From the cell containing the given text, extract its center point as [x, y] coordinate. 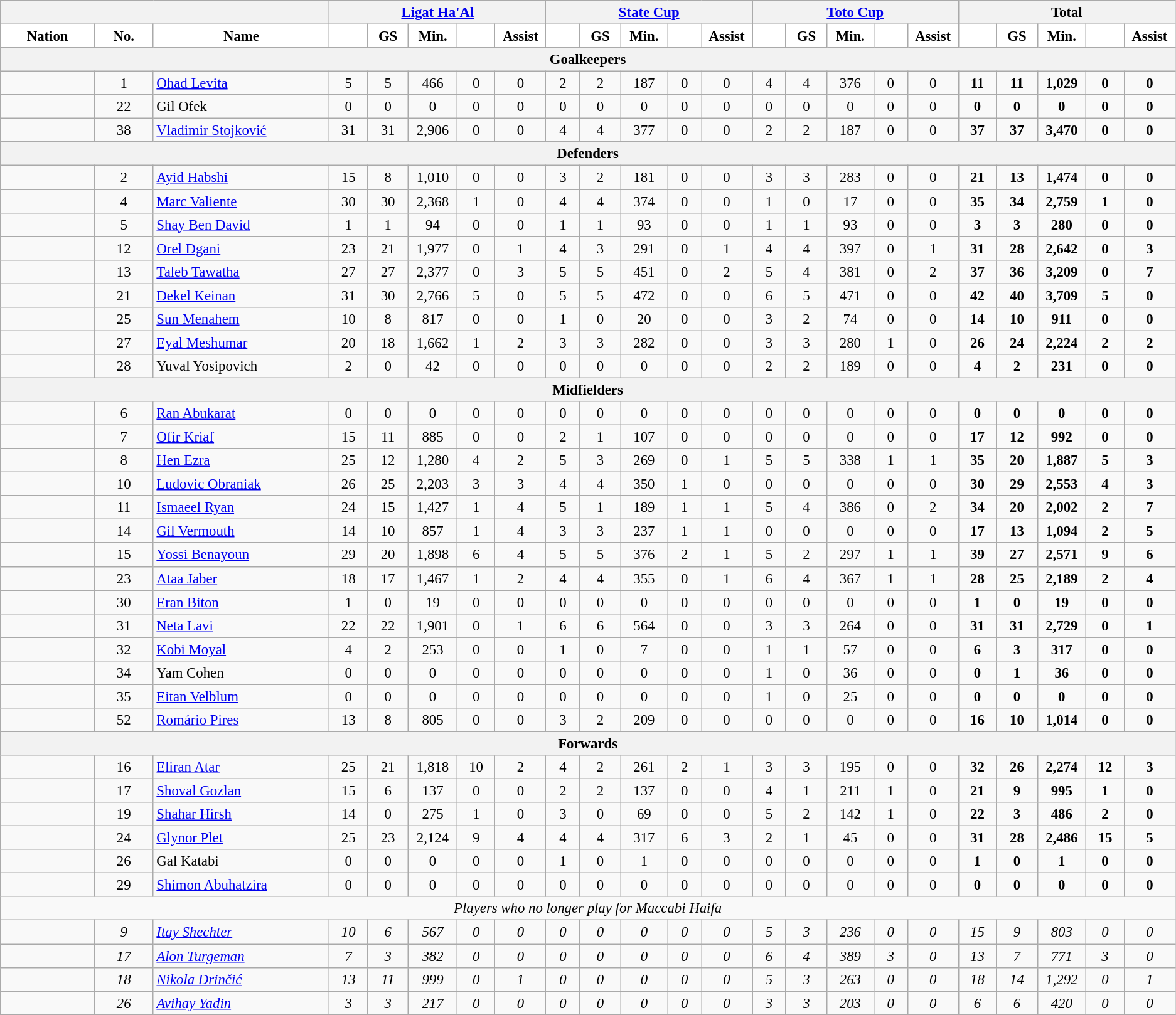
Yuval Yosipovich [241, 366]
381 [851, 272]
Vladimir Stojković [241, 130]
57 [851, 649]
39 [978, 555]
Shay Ben David [241, 225]
Itay Shechter [241, 932]
209 [644, 720]
Alon Turgeman [241, 956]
1,010 [433, 178]
Name [241, 36]
420 [1062, 1003]
283 [851, 178]
State Cup [649, 13]
1,094 [1062, 531]
350 [644, 484]
Shoval Gozlan [241, 791]
Eitan Velblum [241, 696]
Defenders [588, 154]
2,486 [1062, 838]
995 [1062, 791]
Ran Abukarat [241, 413]
264 [851, 625]
2,189 [1062, 578]
Glynor Plet [241, 838]
203 [851, 1003]
38 [124, 130]
486 [1062, 814]
374 [644, 201]
Toto Cup [856, 13]
2,368 [433, 201]
999 [433, 979]
Ataa Jaber [241, 578]
2,759 [1062, 201]
397 [851, 248]
Midfielders [588, 390]
2,729 [1062, 625]
1,887 [1062, 460]
263 [851, 979]
253 [433, 649]
Avihay Yadin [241, 1003]
Ayid Habshi [241, 178]
771 [1062, 956]
1,901 [433, 625]
Gal Katabi [241, 861]
52 [124, 720]
1,662 [433, 343]
142 [851, 814]
211 [851, 791]
Dekel Keinan [241, 295]
Goalkeepers [588, 60]
Total [1067, 13]
3,470 [1062, 130]
40 [1017, 295]
992 [1062, 437]
45 [851, 838]
382 [433, 956]
2,124 [433, 838]
451 [644, 272]
2,274 [1062, 767]
Eliran Atar [241, 767]
471 [851, 295]
Gil Vermouth [241, 531]
107 [644, 437]
355 [644, 578]
261 [644, 767]
No. [124, 36]
2,906 [433, 130]
231 [1062, 366]
Gil Ofek [241, 107]
Ligat Ha'Al [438, 13]
2,553 [1062, 484]
1,474 [1062, 178]
Taleb Tawatha [241, 272]
Shimon Abuhatzira [241, 885]
236 [851, 932]
Neta Lavi [241, 625]
69 [644, 814]
Hen Ezra [241, 460]
1,467 [433, 578]
1,818 [433, 767]
2,377 [433, 272]
1,280 [433, 460]
Kobi Moyal [241, 649]
Ludovic Obraniak [241, 484]
567 [433, 932]
Sun Menahem [241, 319]
377 [644, 130]
2,002 [1062, 507]
389 [851, 956]
237 [644, 531]
3,709 [1062, 295]
466 [433, 83]
Romário Pires [241, 720]
2,571 [1062, 555]
911 [1062, 319]
885 [433, 437]
472 [644, 295]
1,977 [433, 248]
805 [433, 720]
Ismaeel Ryan [241, 507]
Ofir Kriaf [241, 437]
2,766 [433, 295]
Ohad Levita [241, 83]
1,427 [433, 507]
1,029 [1062, 83]
817 [433, 319]
Nation [48, 36]
2,642 [1062, 248]
Yam Cohen [241, 673]
Forwards [588, 743]
Eran Biton [241, 602]
74 [851, 319]
Shahar Hirsh [241, 814]
1,292 [1062, 979]
Yossi Benayoun [241, 555]
367 [851, 578]
1,898 [433, 555]
282 [644, 343]
275 [433, 814]
Players who no longer play for Maccabi Haifa [588, 909]
Nikola Drinčić [241, 979]
338 [851, 460]
386 [851, 507]
195 [851, 767]
Eyal Meshumar [241, 343]
291 [644, 248]
181 [644, 178]
269 [644, 460]
Orel Dgani [241, 248]
2,203 [433, 484]
803 [1062, 932]
1,014 [1062, 720]
564 [644, 625]
857 [433, 531]
2,224 [1062, 343]
94 [433, 225]
297 [851, 555]
3,209 [1062, 272]
217 [433, 1003]
Marc Valiente [241, 201]
